Pinpoint the cell where the given text exists, returning its (x, y) midpoint coordinate. 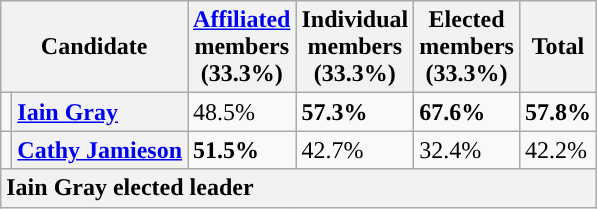
Affiliated members (33.3%) (242, 47)
Candidate (94, 47)
42.2% (558, 150)
Cathy Jamieson (100, 150)
51.5% (242, 150)
67.6% (467, 112)
Individual members (33.3%) (355, 47)
Elected members (33.3%) (467, 47)
42.7% (355, 150)
48.5% (242, 112)
Iain Gray (100, 112)
Iain Gray elected leader (299, 188)
57.8% (558, 112)
57.3% (355, 112)
Total (558, 47)
32.4% (467, 150)
